Find where the given text appears and provide that cell's center as (x, y) coordinate. 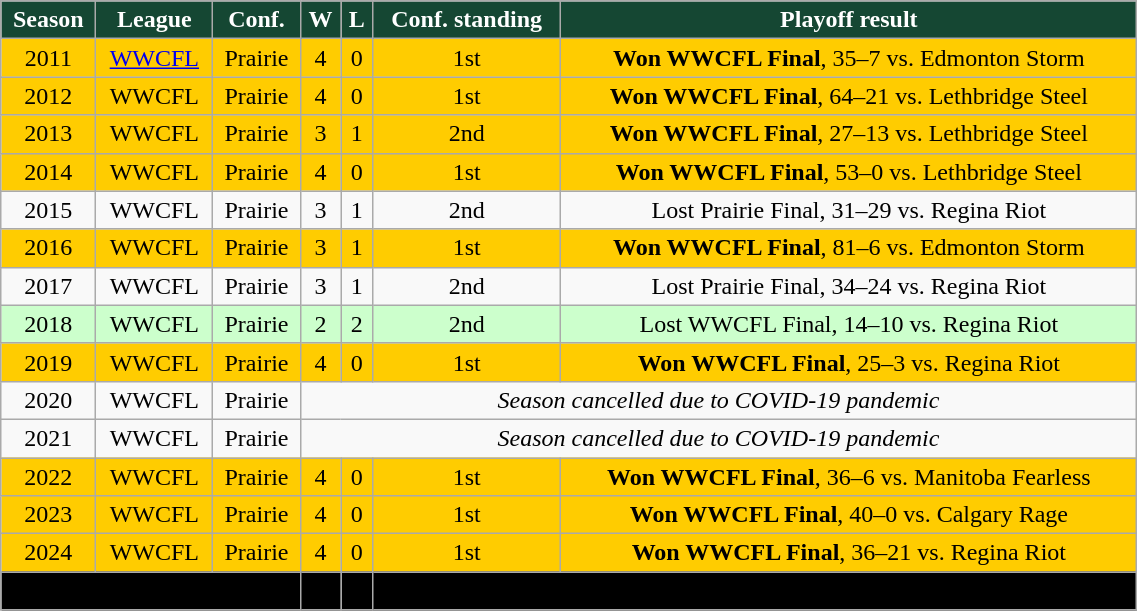
2018 (48, 324)
Conf. (256, 20)
Won WWCFL Final, 27–13 vs. Lethbridge Steel (849, 134)
2012 (48, 96)
2011 (48, 58)
2024 (48, 553)
2022 (48, 477)
2016 (48, 248)
2021 (48, 438)
2013 (48, 134)
Won WWCFL Final, 36–6 vs. Manitoba Fearless (849, 477)
Won WWCFL Final, 64–21 vs. Lethbridge Steel (849, 96)
Conf. standing (466, 20)
Won WWCFL Final, 81–6 vs. Edmonton Storm (849, 248)
Totals (2011–2024) (150, 591)
Lost Prairie Final, 34–24 vs. Regina Riot (849, 286)
Won WWCFL Final, 25–3 vs. Regina Riot (849, 362)
Won WWCFL Final, 36–21 vs. Regina Riot (849, 553)
2017 (48, 286)
Playoff result (849, 20)
42 (320, 591)
Won WWCFL Final, 35–7 vs. Edmonton Storm (849, 58)
League (154, 20)
Lost WWCFL Final, 14–10 vs. Regina Riot (849, 324)
6 (357, 591)
Lost Prairie Final, 31–29 vs. Regina Riot (849, 210)
2020 (48, 400)
Won WWCFL Final, 53–0 vs. Lethbridge Steel (849, 172)
Won WWCFL Final, 40–0 vs. Calgary Rage (849, 515)
2019 (48, 362)
2014 (48, 172)
L (357, 20)
Season (48, 20)
2015 (48, 210)
2023 (48, 515)
W (320, 20)
